Identify which cell holds the provided text, then report its [x, y] central coordinate. 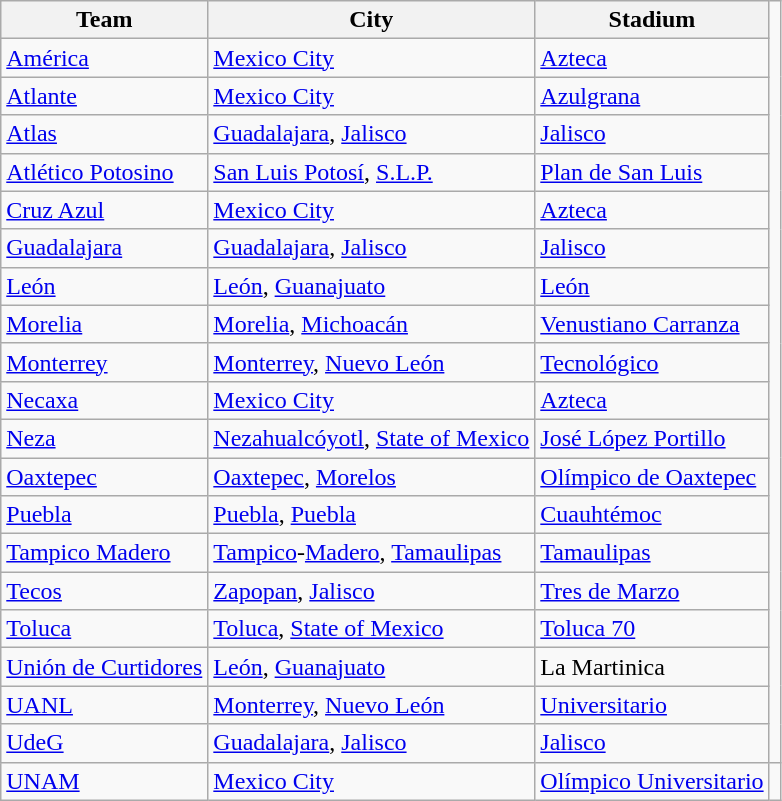
UNAM [104, 781]
Toluca [104, 629]
La Martinica [652, 667]
Puebla, Puebla [372, 515]
Zapopan, Jalisco [372, 591]
Oaxtepec, Morelos [372, 477]
Tres de Marzo [652, 591]
Team [104, 20]
Atlas [104, 134]
Monterrey [104, 362]
San Luis Potosí, S.L.P. [372, 172]
Cuauhtémoc [652, 515]
Neza [104, 438]
América [104, 58]
Plan de San Luis [652, 172]
Unión de Curtidores [104, 667]
Cruz Azul [104, 210]
UANL [104, 705]
Tecos [104, 591]
Atlético Potosino [104, 172]
Puebla [104, 515]
Atlante [104, 96]
José López Portillo [652, 438]
Tampico Madero [104, 553]
Oaxtepec [104, 477]
Olímpico Universitario [652, 781]
UdeG [104, 743]
Nezahualcóyotl, State of Mexico [372, 438]
Guadalajara [104, 248]
Azulgrana [652, 96]
Venustiano Carranza [652, 324]
Universitario [652, 705]
Tampico-Madero, Tamaulipas [372, 553]
Morelia [104, 324]
Toluca, State of Mexico [372, 629]
Toluca 70 [652, 629]
Morelia, Michoacán [372, 324]
Tecnológico [652, 362]
Olímpico de Oaxtepec [652, 477]
City [372, 20]
Stadium [652, 20]
Tamaulipas [652, 553]
Necaxa [104, 400]
